Identify which cell holds the provided text, then report its [X, Y] central coordinate. 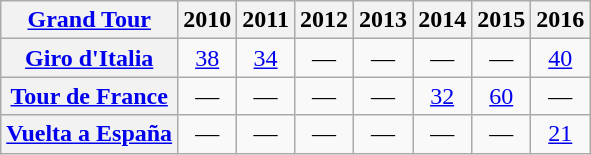
60 [502, 96]
2016 [560, 20]
Vuelta a España [90, 134]
Giro d'Italia [90, 58]
21 [560, 134]
2013 [384, 20]
40 [560, 58]
2014 [442, 20]
2015 [502, 20]
32 [442, 96]
Grand Tour [90, 20]
38 [208, 58]
2012 [324, 20]
34 [266, 58]
2011 [266, 20]
2010 [208, 20]
Tour de France [90, 96]
